Pinpoint the cell where the given text exists, returning its (x, y) midpoint coordinate. 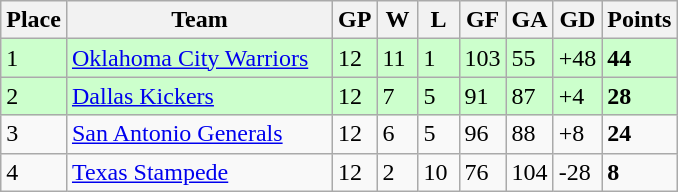
L (438, 20)
88 (530, 134)
76 (482, 172)
GP (355, 20)
104 (530, 172)
103 (482, 58)
44 (640, 58)
Team (199, 20)
Dallas Kickers (199, 96)
W (398, 20)
Points (640, 20)
10 (438, 172)
91 (482, 96)
+8 (578, 134)
GF (482, 20)
+4 (578, 96)
-28 (578, 172)
11 (398, 58)
GA (530, 20)
San Antonio Generals (199, 134)
8 (640, 172)
24 (640, 134)
28 (640, 96)
3 (34, 134)
4 (34, 172)
Oklahoma City Warriors (199, 58)
55 (530, 58)
7 (398, 96)
GD (578, 20)
6 (398, 134)
87 (530, 96)
+48 (578, 58)
Place (34, 20)
Texas Stampede (199, 172)
96 (482, 134)
